Extract the [x, y] coordinate from the center of the cell holding the provided text.  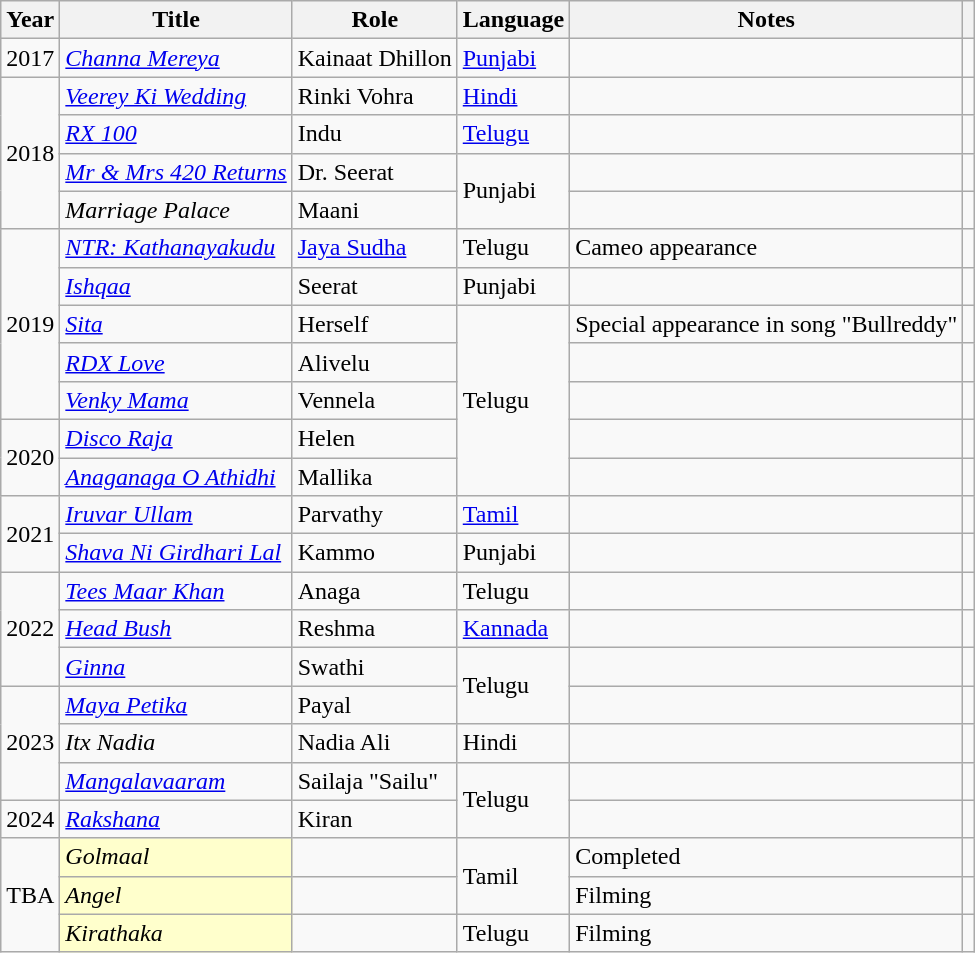
Jaya Sudha [374, 248]
Rakshana [176, 819]
Dr. Seerat [374, 172]
Venky Mama [176, 400]
Golmaal [176, 857]
Shava Ni Girdhari Lal [176, 553]
Ginna [176, 667]
Mallika [374, 477]
Sita [176, 324]
Alivelu [374, 362]
Itx Nadia [176, 743]
Year [30, 20]
Maani [374, 210]
2020 [30, 457]
Angel [176, 895]
Anaga [374, 591]
Nadia Ali [374, 743]
Kirathaka [176, 933]
Kainaat Dhillon [374, 58]
Mr & Mrs 420 Returns [176, 172]
Special appearance in song "Bullreddy" [766, 324]
Payal [374, 705]
Reshma [374, 629]
TBA [30, 895]
Iruvar Ullam [176, 515]
Rinki Vohra [374, 96]
Kannada [513, 629]
Completed [766, 857]
Maya Petika [176, 705]
Herself [374, 324]
2022 [30, 629]
Cameo appearance [766, 248]
RX 100 [176, 134]
Anaganaga O Athidhi [176, 477]
Parvathy [374, 515]
Veerey Ki Wedding [176, 96]
Seerat [374, 286]
Tees Maar Khan [176, 591]
Head Bush [176, 629]
Kiran [374, 819]
2021 [30, 534]
RDX Love [176, 362]
Role [374, 20]
2019 [30, 324]
2023 [30, 743]
2017 [30, 58]
Disco Raja [176, 438]
Kammo [374, 553]
Ishqaa [176, 286]
NTR: Kathanayakudu [176, 248]
Mangalavaaram [176, 781]
Language [513, 20]
Helen [374, 438]
Sailaja "Sailu" [374, 781]
Channa Mereya [176, 58]
2018 [30, 153]
Swathi [374, 667]
Marriage Palace [176, 210]
2024 [30, 819]
Vennela [374, 400]
Notes [766, 20]
Title [176, 20]
Indu [374, 134]
